From the cell containing the given text, extract its center point as (X, Y) coordinate. 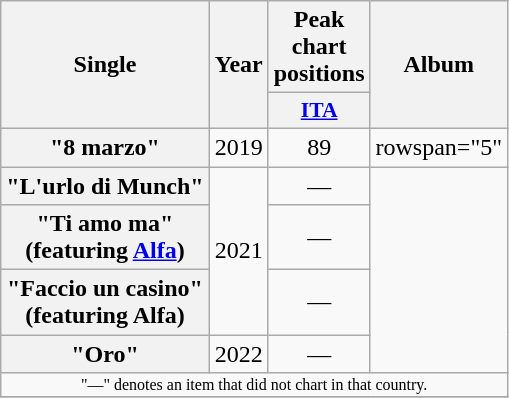
Album (439, 65)
2022 (238, 354)
89 (319, 147)
rowspan="5" (439, 147)
"Oro" (105, 354)
"L'urlo di Munch" (105, 185)
Year (238, 65)
2019 (238, 147)
Single (105, 65)
ITA (319, 111)
"Faccio un casino"(featuring Alfa) (105, 302)
Peak chart positions (319, 47)
"—" denotes an item that did not chart in that country. (254, 385)
2021 (238, 250)
"8 marzo" (105, 147)
"Ti amo ma"(featuring Alfa) (105, 238)
